From the cell containing the given text, extract its center point as (X, Y) coordinate. 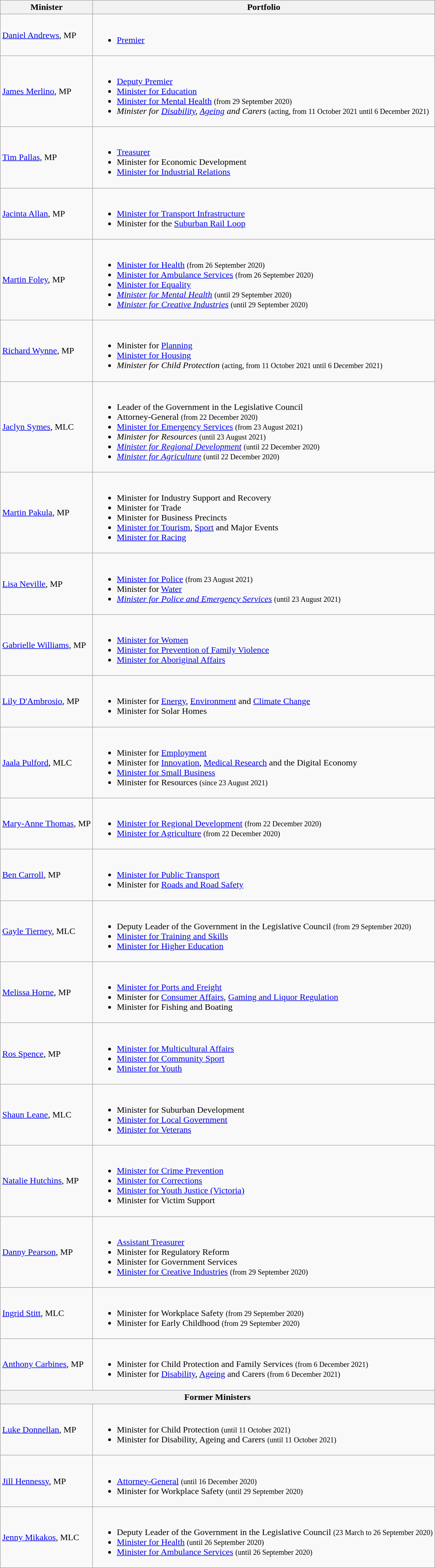
Martin Pakula, MP (47, 513)
Minister for WomenMinister for Prevention of Family ViolenceMinister for Aboriginal Affairs (264, 645)
Martin Foley, MP (47, 280)
Tim Pallas, MP (47, 157)
Minister for Ports and FreightMinister for Consumer Affairs, Gaming and Liquor RegulationMinister for Fishing and Boating (264, 993)
Minister for Crime PreventionMinister for CorrectionsMinister for Youth Justice (Victoria)Minister for Victim Support (264, 1181)
Minister for Energy, Environment and Climate ChangeMinister for Solar Homes (264, 701)
Luke Donnellan, MP (47, 1430)
Former Ministers (218, 1397)
Gabrielle Williams, MP (47, 645)
Premier (264, 35)
Minister for Public TransportMinister for Roads and Road Safety (264, 875)
TreasurerMinister for Economic DevelopmentMinister for Industrial Relations (264, 157)
Minister for Child Protection and Family Services (from 6 December 2021)Minister for Disability, Ageing and Carers (from 6 December 2021) (264, 1364)
Daniel Andrews, MP (47, 35)
Ingrid Stitt, MLC (47, 1313)
James Merlino, MP (47, 91)
Jaclyn Symes, MLC (47, 427)
Jenny Mikakos, MLC (47, 1537)
Ben Carroll, MP (47, 875)
Minister for Suburban DevelopmentMinister for Local GovernmentMinister for Veterans (264, 1115)
Melissa Horne, MP (47, 993)
Jaala Pulford, MLC (47, 762)
Minister for Child Protection (until 11 October 2021)Minister for Disability, Ageing and Carers (until 11 October 2021) (264, 1430)
Assistant TreasurerMinister for Regulatory ReformMinister for Government ServicesMinister for Creative Industries (from 29 September 2020) (264, 1252)
Minister (47, 7)
Ros Spence, MP (47, 1053)
Portfolio (264, 7)
Lily D'Ambrosio, MP (47, 701)
Deputy Leader of the Government in the Legislative Council (from 29 September 2020)Minister for Training and SkillsMinister for Higher Education (264, 931)
Minister for Police (from 23 August 2021)Minister for WaterMinister for Police and Emergency Services (until 23 August 2021) (264, 584)
Anthony Carbines, MP (47, 1364)
Lisa Neville, MP (47, 584)
Minister for Regional Development (from 22 December 2020)Minister for Agriculture (from 22 December 2020) (264, 824)
Jacinta Allan, MP (47, 214)
Minister for Transport InfrastructureMinister for the Suburban Rail Loop (264, 214)
Mary-Anne Thomas, MP (47, 824)
Gayle Tierney, MLC (47, 931)
Minister for Multicultural AffairsMinister for Community SportMinister for Youth (264, 1053)
Jill Hennessy, MP (47, 1481)
Minister for Workplace Safety (from 29 September 2020)Minister for Early Childhood (from 29 September 2020) (264, 1313)
Shaun Leane, MLC (47, 1115)
Natalie Hutchins, MP (47, 1181)
Minister for PlanningMinister for HousingMinister for Child Protection (acting, from 11 October 2021 until 6 December 2021) (264, 351)
Richard Wynne, MP (47, 351)
Danny Pearson, MP (47, 1252)
Attorney-General (until 16 December 2020)Minister for Workplace Safety (until 29 September 2020) (264, 1481)
